Return (x, y) of the center of cell containing provided text 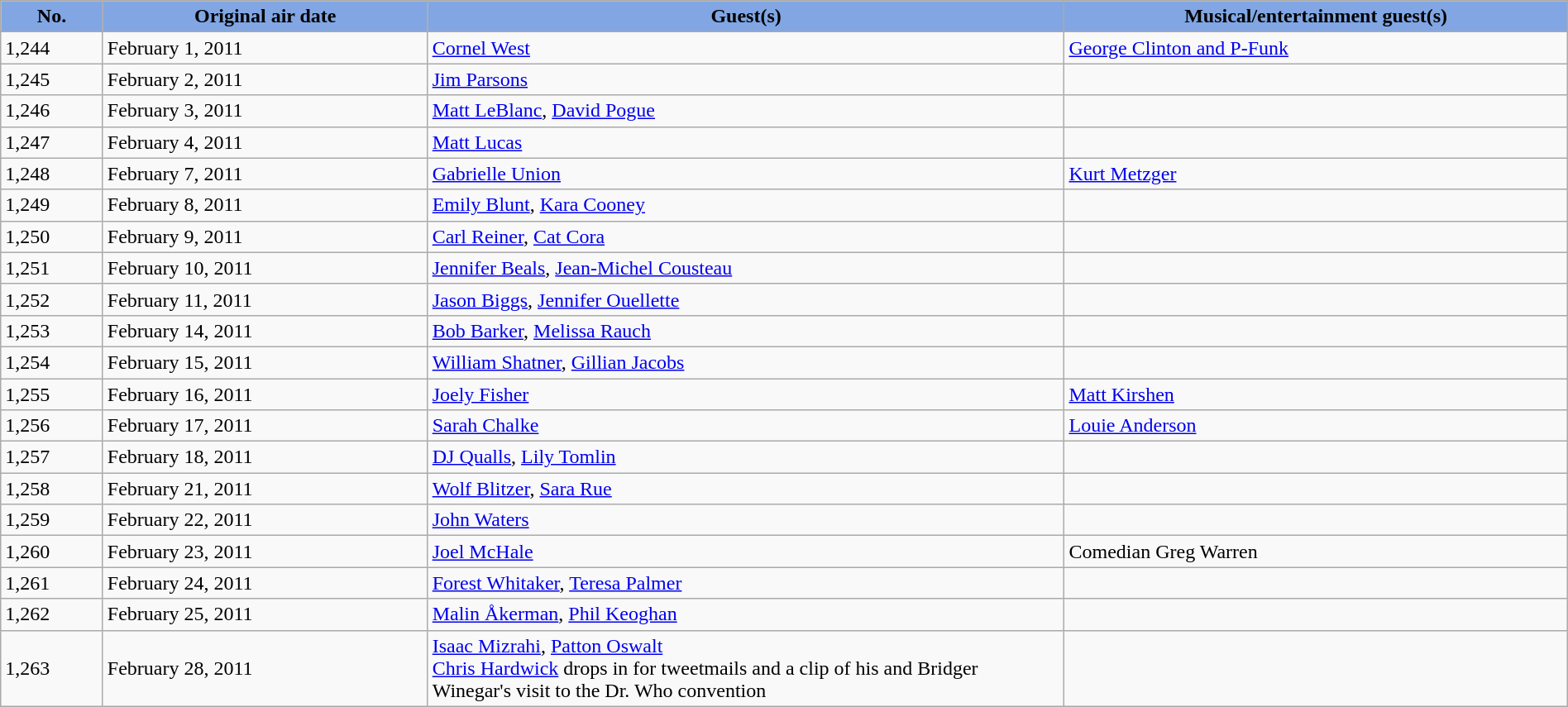
February 1, 2011 (265, 48)
February 4, 2011 (265, 142)
1,263 (52, 668)
February 25, 2011 (265, 614)
February 17, 2011 (265, 426)
Joel McHale (746, 552)
1,254 (52, 362)
William Shatner, Gillian Jacobs (746, 362)
February 28, 2011 (265, 668)
Matt LeBlanc, David Pogue (746, 111)
1,256 (52, 426)
1,262 (52, 614)
Louie Anderson (1316, 426)
1,251 (52, 268)
February 24, 2011 (265, 583)
February 2, 2011 (265, 79)
1,261 (52, 583)
1,252 (52, 299)
Matt Lucas (746, 142)
Guest(s) (746, 17)
Carl Reiner, Cat Cora (746, 236)
February 11, 2011 (265, 299)
Jim Parsons (746, 79)
Joely Fisher (746, 394)
1,250 (52, 236)
Musical/entertainment guest(s) (1316, 17)
Wolf Blitzer, Sara Rue (746, 489)
1,245 (52, 79)
1,248 (52, 174)
Kurt Metzger (1316, 174)
Matt Kirshen (1316, 394)
Jennifer Beals, Jean-Michel Cousteau (746, 268)
February 22, 2011 (265, 520)
1,247 (52, 142)
Jason Biggs, Jennifer Ouellette (746, 299)
February 18, 2011 (265, 457)
Isaac Mizrahi, Patton OswaltChris Hardwick drops in for tweetmails and a clip of his and Bridger Winegar's visit to the Dr. Who convention (746, 668)
Cornel West (746, 48)
Forest Whitaker, Teresa Palmer (746, 583)
1,258 (52, 489)
Emily Blunt, Kara Cooney (746, 205)
February 16, 2011 (265, 394)
1,259 (52, 520)
February 21, 2011 (265, 489)
No. (52, 17)
February 7, 2011 (265, 174)
1,257 (52, 457)
1,253 (52, 331)
DJ Qualls, Lily Tomlin (746, 457)
Bob Barker, Melissa Rauch (746, 331)
Original air date (265, 17)
February 9, 2011 (265, 236)
February 3, 2011 (265, 111)
Comedian Greg Warren (1316, 552)
1,249 (52, 205)
February 14, 2011 (265, 331)
1,255 (52, 394)
February 15, 2011 (265, 362)
Sarah Chalke (746, 426)
George Clinton and P-Funk (1316, 48)
John Waters (746, 520)
1,246 (52, 111)
February 8, 2011 (265, 205)
February 23, 2011 (265, 552)
Malin Åkerman, Phil Keoghan (746, 614)
Gabrielle Union (746, 174)
1,244 (52, 48)
1,260 (52, 552)
February 10, 2011 (265, 268)
